Extract the (X, Y) coordinate from the center of the cell holding the provided text.  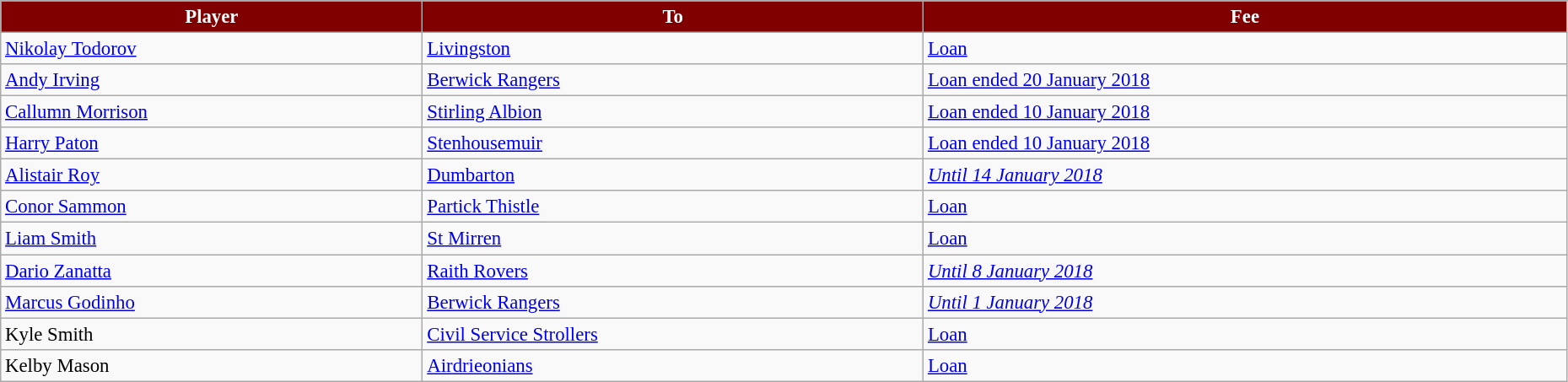
Stirling Albion (673, 112)
Until 1 January 2018 (1245, 302)
Dario Zanatta (212, 271)
Callumn Morrison (212, 112)
Marcus Godinho (212, 302)
Dumbarton (673, 175)
Nikolay Todorov (212, 49)
Until 14 January 2018 (1245, 175)
Alistair Roy (212, 175)
Andy Irving (212, 80)
Loan ended 20 January 2018 (1245, 80)
Until 8 January 2018 (1245, 271)
Airdrieonians (673, 365)
St Mirren (673, 239)
Partick Thistle (673, 207)
Livingston (673, 49)
Civil Service Strollers (673, 334)
Fee (1245, 17)
Harry Paton (212, 143)
Liam Smith (212, 239)
Raith Rovers (673, 271)
Player (212, 17)
To (673, 17)
Kelby Mason (212, 365)
Stenhousemuir (673, 143)
Kyle Smith (212, 334)
Conor Sammon (212, 207)
